Provide the (X, Y) coordinate of the cell's center where the given text is located.  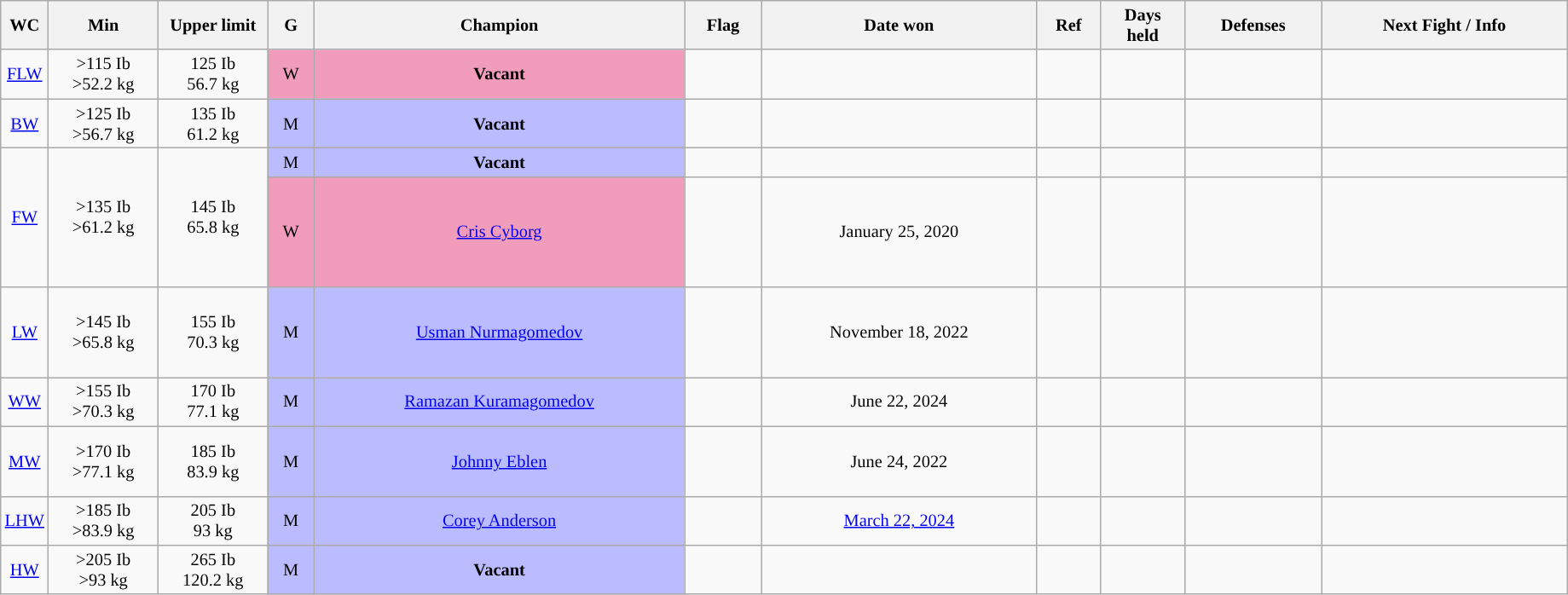
FLW (25, 74)
Corey Anderson (500, 521)
Defenses (1253, 25)
185 Ib 83.9 kg (213, 461)
Next Fight / Info (1444, 25)
>205 Ib >93 kg (104, 569)
November 18, 2022 (899, 332)
>125 Ib >56.7 kg (104, 124)
BW (25, 124)
HW (25, 569)
Ref (1069, 25)
March 22, 2024 (899, 521)
January 25, 2020 (899, 232)
MW (25, 461)
135 Ib 61.2 kg (213, 124)
125 Ib 56.7 kg (213, 74)
Cris Cyborg (500, 232)
FW (25, 217)
145 Ib 65.8 kg (213, 217)
WW (25, 401)
LHW (25, 521)
155 Ib 70.3 kg (213, 332)
Usman Nurmagomedov (500, 332)
LW (25, 332)
Min (104, 25)
Champion (500, 25)
>155 Ib >70.3 kg (104, 401)
Daysheld (1143, 25)
WC (25, 25)
G (291, 25)
June 24, 2022 (899, 461)
>185 Ib >83.9 kg (104, 521)
Flag (723, 25)
>115 Ib >52.2 kg (104, 74)
June 22, 2024 (899, 401)
205 Ib 93 kg (213, 521)
>170 Ib >77.1 kg (104, 461)
Johnny Eblen (500, 461)
Date won (899, 25)
170 Ib 77.1 kg (213, 401)
Upper limit (213, 25)
>135 Ib >61.2 kg (104, 217)
Ramazan Kuramagomedov (500, 401)
>145 Ib >65.8 kg (104, 332)
265 Ib 120.2 kg (213, 569)
